Scan for the cell matching the given text and deliver its (x, y) coordinate at center. 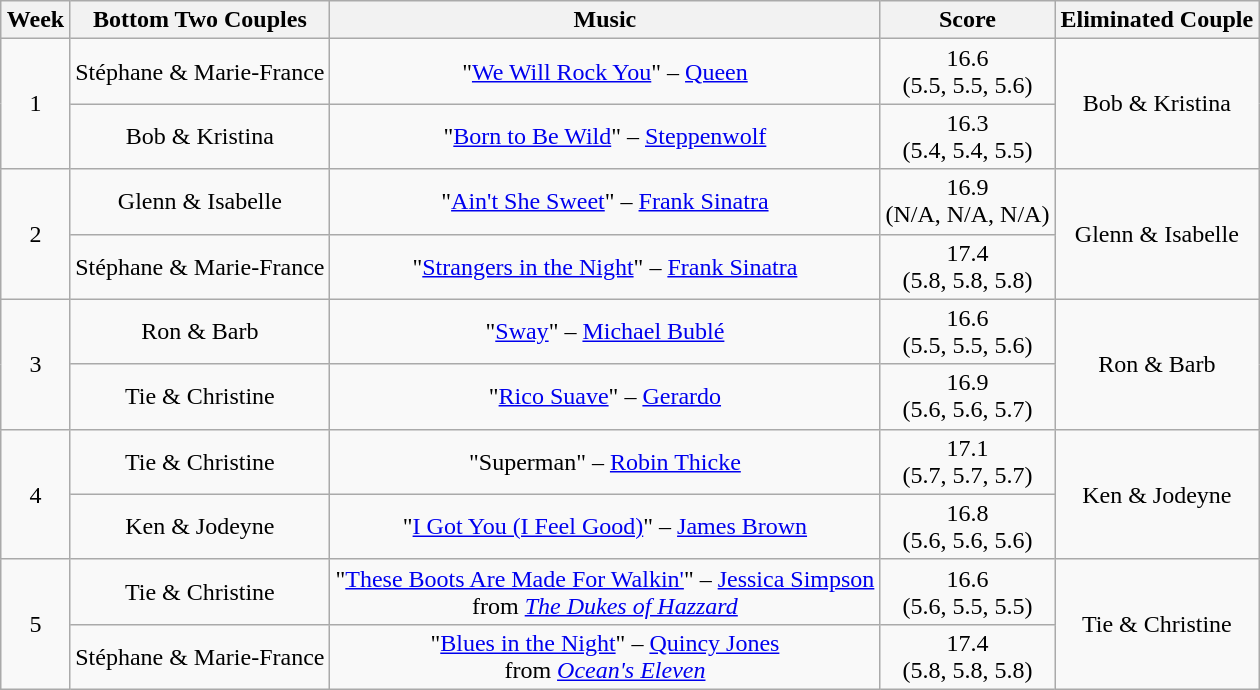
Eliminated Couple (1157, 20)
2 (35, 234)
"These Boots Are Made For Walkin'" – Jessica Simpson from The Dukes of Hazzard (605, 592)
16.9 (N/A, N/A, N/A) (968, 202)
16.9 (5.6, 5.6, 5.7) (968, 396)
"Rico Suave" – Gerardo (605, 396)
"We Will Rock You" – Queen (605, 72)
16.6 (5.6, 5.5, 5.5) (968, 592)
Music (605, 20)
"Sway" – Michael Bublé (605, 332)
3 (35, 364)
Bottom Two Couples (200, 20)
1 (35, 104)
"Blues in the Night" – Quincy Jones from Ocean's Eleven (605, 656)
Score (968, 20)
"Strangers in the Night" – Frank Sinatra (605, 266)
16.3 (5.4, 5.4, 5.5) (968, 136)
"Superman" – Robin Thicke (605, 462)
5 (35, 624)
"Born to Be Wild" – Steppenwolf (605, 136)
17.1 (5.7, 5.7, 5.7) (968, 462)
4 (35, 494)
Week (35, 20)
16.8 (5.6, 5.6, 5.6) (968, 526)
"Ain't She Sweet" – Frank Sinatra (605, 202)
"I Got You (I Feel Good)" – James Brown (605, 526)
